Capture the cell that displays the provided text and extract its [X, Y] central coordinate. 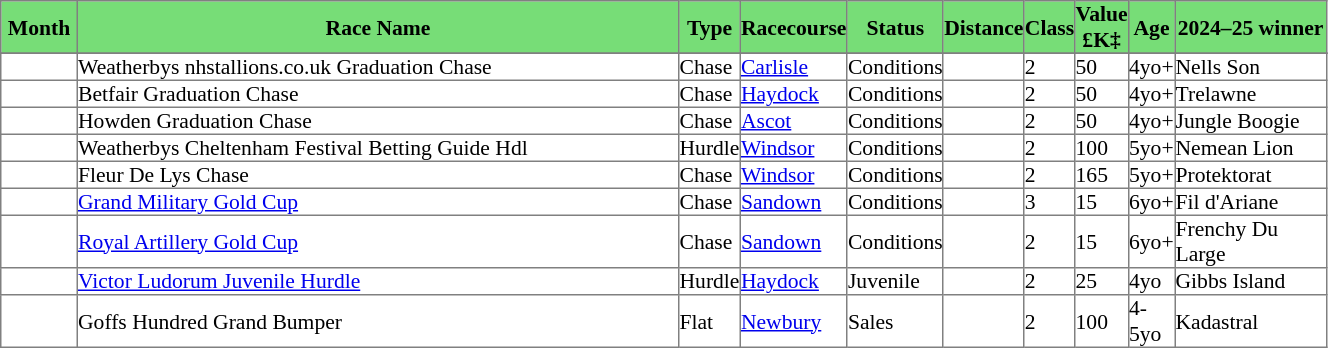
Juvenile [895, 282]
Jungle Boogie [1251, 120]
Victor Ludorum Juvenile Hurdle [378, 282]
Sales [895, 321]
Howden Graduation Chase [378, 120]
Carlisle [794, 66]
Betfair Graduation Chase [378, 94]
Ascot [794, 120]
Age [1151, 27]
Racecourse [794, 27]
Flat [710, 321]
Value £K‡ [1102, 27]
Month [39, 27]
Weatherbys Cheltenham Festival Betting Guide Hdl [378, 148]
Nells Son [1251, 66]
Royal Artillery Gold Cup [378, 241]
Weatherbys nhstallions.co.uk Graduation Chase [378, 66]
Gibbs Island [1251, 282]
Goffs Hundred Grand Bumper [378, 321]
4-5yo [1151, 321]
Fil d'Ariane [1251, 202]
Trelawne [1251, 94]
Fleur De Lys Chase [378, 174]
Grand Military Gold Cup [378, 202]
165 [1102, 174]
Nemean Lion [1251, 148]
Newbury [794, 321]
25 [1102, 282]
3 [1050, 202]
4yo [1151, 282]
Distance [984, 27]
2024–25 winner [1251, 27]
Kadastral [1251, 321]
Type [710, 27]
Protektorat [1251, 174]
Race Name [378, 27]
Frenchy Du Large [1251, 241]
Status [895, 27]
Class [1050, 27]
